Return the [x, y] coordinate for the center point of the cell that contains the specified text.  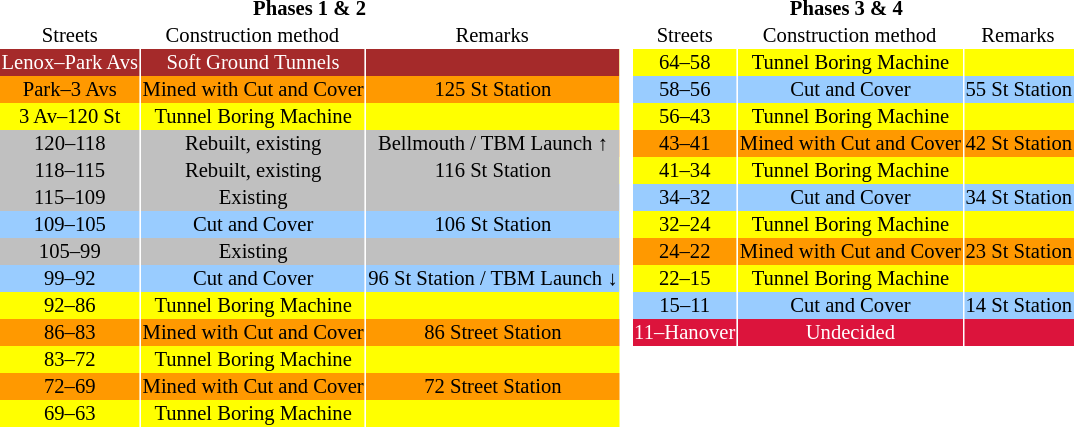
32–24 [678, 224]
43–41 [678, 144]
Lenox–Park Avs [70, 62]
125 St Station [492, 90]
86 Street Station [492, 332]
109–105 [70, 224]
22–15 [678, 278]
56–43 [678, 116]
106 St Station [492, 224]
34 St Station [1018, 198]
41–34 [678, 170]
34–32 [678, 198]
96 St Station / TBM Launch ↓ [492, 278]
105–99 [70, 252]
23 St Station [1018, 252]
42 St Station [1018, 144]
24–22 [678, 252]
58–56 [678, 90]
14 St Station [1018, 306]
69–63 [70, 414]
Undecided [850, 332]
Bellmouth / TBM Launch ↑ [492, 144]
115–109 [70, 198]
72 Street Station [492, 386]
72–69 [70, 386]
86–83 [70, 332]
92–86 [70, 306]
3 Av–120 St [70, 116]
118–115 [70, 170]
99–92 [70, 278]
55 St Station [1018, 90]
11–Hanover [678, 332]
120–118 [70, 144]
15–11 [678, 306]
116 St Station [492, 170]
64–58 [678, 62]
Soft Ground Tunnels [253, 62]
Park–3 Avs [70, 90]
83–72 [70, 360]
